Detect which cell encompasses the target text, then output its [X, Y] center coordinate. 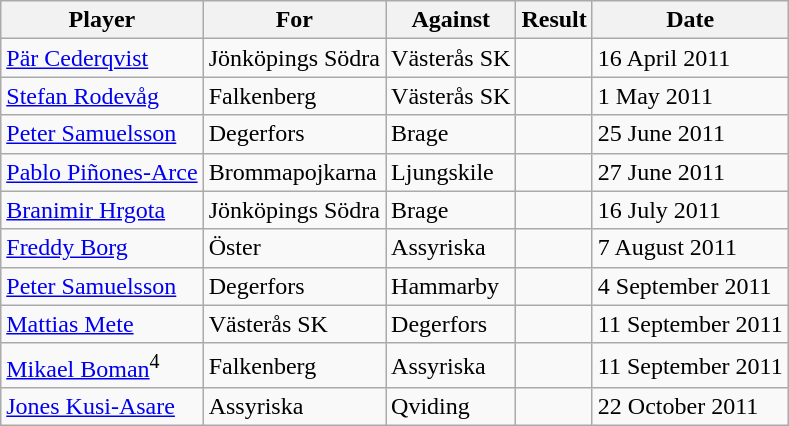
16 April 2011 [690, 58]
Stefan Rodevåg [102, 96]
16 July 2011 [690, 210]
Öster [294, 248]
Freddy Borg [102, 248]
Ljungskile [451, 172]
Result [554, 20]
Mattias Mete [102, 324]
Jones Kusi-Asare [102, 407]
25 June 2011 [690, 134]
Pär Cederqvist [102, 58]
Mikael Boman4 [102, 366]
7 August 2011 [690, 248]
Qviding [451, 407]
Branimir Hrgota [102, 210]
1 May 2011 [690, 96]
Player [102, 20]
Pablo Piñones-Arce [102, 172]
27 June 2011 [690, 172]
Date [690, 20]
For [294, 20]
Hammarby [451, 286]
Against [451, 20]
22 October 2011 [690, 407]
Brommapojkarna [294, 172]
4 September 2011 [690, 286]
